Return the [X, Y] coordinate for the center point of the cell that contains the specified text.  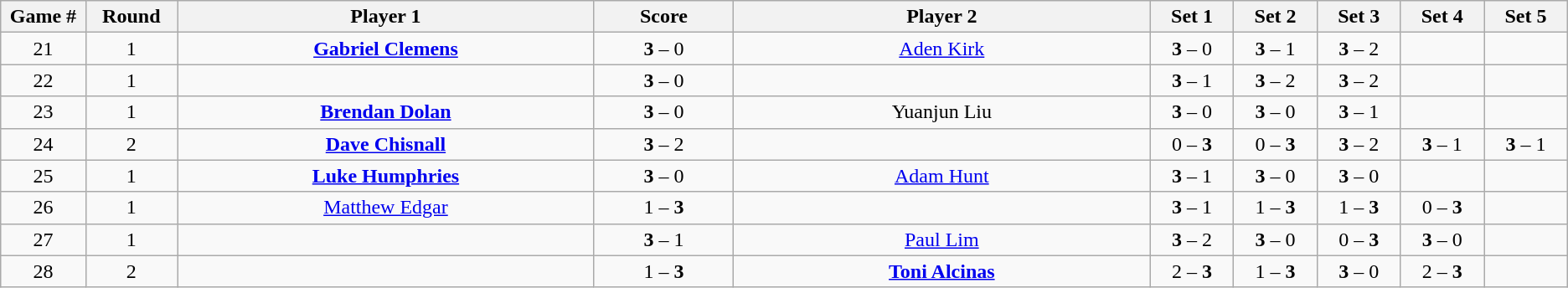
23 [44, 112]
Toni Alcinas [941, 271]
Set 5 [1526, 17]
Set 4 [1442, 17]
24 [44, 144]
22 [44, 80]
Luke Humphries [386, 176]
Score [663, 17]
Yuanjun Liu [941, 112]
Round [131, 17]
Set 1 [1192, 17]
Set 3 [1359, 17]
Matthew Edgar [386, 208]
Adam Hunt [941, 176]
Game # [44, 17]
Player 2 [941, 17]
Player 1 [386, 17]
27 [44, 239]
26 [44, 208]
Brendan Dolan [386, 112]
Paul Lim [941, 239]
Gabriel Clemens [386, 49]
28 [44, 271]
Aden Kirk [941, 49]
21 [44, 49]
Dave Chisnall [386, 144]
Set 2 [1276, 17]
25 [44, 176]
